Provide the [X, Y] coordinate of the cell's center where the given text is located.  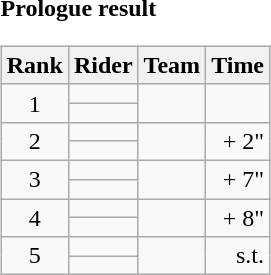
5 [34, 256]
s.t. [238, 256]
Team [172, 65]
Rank [34, 65]
Rider [103, 65]
+ 8" [238, 217]
+ 2" [238, 141]
2 [34, 141]
+ 7" [238, 179]
3 [34, 179]
1 [34, 103]
Time [238, 65]
4 [34, 217]
